Detect which cell encompasses the target text, then output its (x, y) center coordinate. 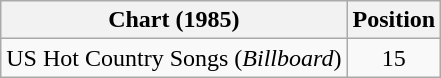
Position (394, 20)
15 (394, 58)
US Hot Country Songs (Billboard) (174, 58)
Chart (1985) (174, 20)
